Identify which cell holds the provided text, then report its (x, y) central coordinate. 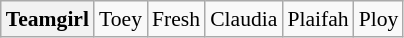
Teamgirl (48, 19)
Plaifah (318, 19)
Fresh (176, 19)
Toey (120, 19)
Ploy (379, 19)
Claudia (244, 19)
